For the text-containing cell, return its midpoint in (X, Y) coordinate format. 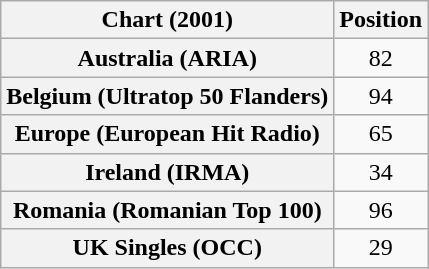
Europe (European Hit Radio) (168, 134)
94 (381, 96)
Romania (Romanian Top 100) (168, 210)
29 (381, 248)
65 (381, 134)
Ireland (IRMA) (168, 172)
Position (381, 20)
Chart (2001) (168, 20)
34 (381, 172)
Australia (ARIA) (168, 58)
Belgium (Ultratop 50 Flanders) (168, 96)
UK Singles (OCC) (168, 248)
82 (381, 58)
96 (381, 210)
